Identify which cell holds the provided text, then report its [x, y] central coordinate. 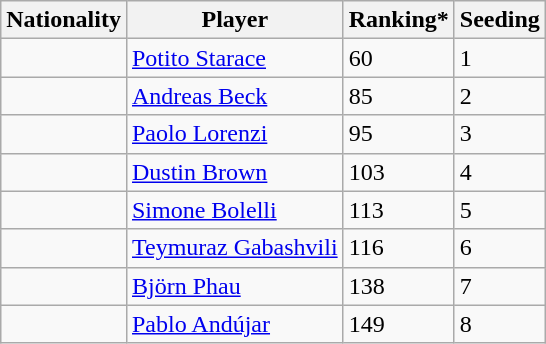
Player [234, 20]
Teymuraz Gabashvili [234, 248]
2 [500, 96]
103 [398, 172]
1 [500, 58]
Ranking* [398, 20]
7 [500, 286]
5 [500, 210]
113 [398, 210]
149 [398, 324]
3 [500, 134]
95 [398, 134]
60 [398, 58]
8 [500, 324]
116 [398, 248]
138 [398, 286]
Nationality [64, 20]
Potito Starace [234, 58]
85 [398, 96]
Dustin Brown [234, 172]
Pablo Andújar [234, 324]
6 [500, 248]
Paolo Lorenzi [234, 134]
Andreas Beck [234, 96]
4 [500, 172]
Björn Phau [234, 286]
Simone Bolelli [234, 210]
Seeding [500, 20]
